Identify which cell holds the provided text, then report its [X, Y] central coordinate. 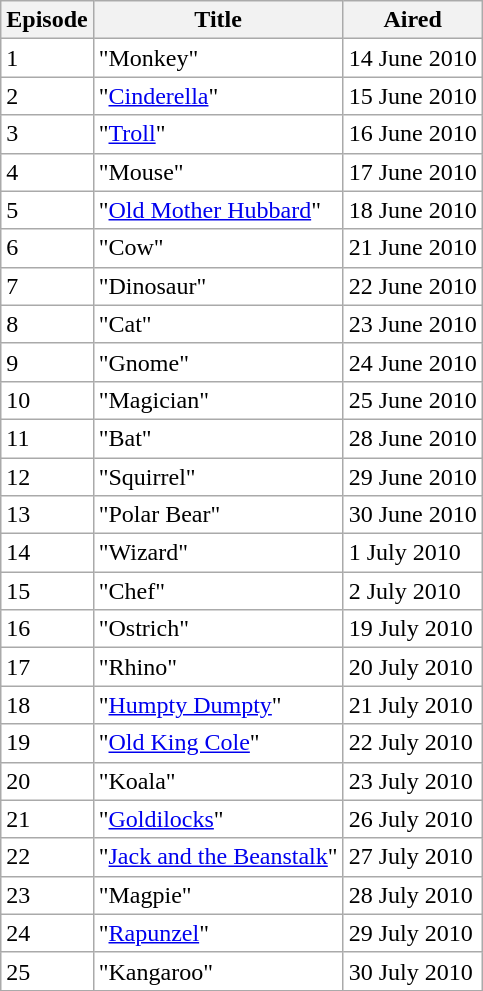
"Mouse" [218, 172]
25 June 2010 [412, 400]
Aired [412, 20]
26 July 2010 [412, 819]
25 [47, 971]
11 [47, 438]
17 [47, 667]
1 [47, 58]
21 July 2010 [412, 705]
"Rhino" [218, 667]
"Squirrel" [218, 477]
28 June 2010 [412, 438]
18 June 2010 [412, 210]
"Goldilocks" [218, 819]
"Polar Bear" [218, 515]
Episode [47, 20]
2 [47, 96]
"Cinderella" [218, 96]
20 July 2010 [412, 667]
7 [47, 286]
16 June 2010 [412, 134]
23 [47, 895]
"Bat" [218, 438]
"Kangaroo" [218, 971]
1 July 2010 [412, 553]
"Cat" [218, 324]
Title [218, 20]
8 [47, 324]
21 [47, 819]
"Old Mother Hubbard" [218, 210]
"Jack and the Beanstalk" [218, 857]
30 June 2010 [412, 515]
"Humpty Dumpty" [218, 705]
"Old King Cole" [218, 743]
"Koala" [218, 781]
18 [47, 705]
"Monkey" [218, 58]
13 [47, 515]
"Magician" [218, 400]
2 July 2010 [412, 591]
17 June 2010 [412, 172]
5 [47, 210]
19 [47, 743]
22 July 2010 [412, 743]
"Chef" [218, 591]
9 [47, 362]
3 [47, 134]
20 [47, 781]
"Cow" [218, 248]
"Gnome" [218, 362]
29 June 2010 [412, 477]
"Troll" [218, 134]
"Ostrich" [218, 629]
22 June 2010 [412, 286]
14 [47, 553]
"Wizard" [218, 553]
"Dinosaur" [218, 286]
6 [47, 248]
29 July 2010 [412, 933]
14 June 2010 [412, 58]
23 June 2010 [412, 324]
4 [47, 172]
15 [47, 591]
27 July 2010 [412, 857]
"Rapunzel" [218, 933]
28 July 2010 [412, 895]
30 July 2010 [412, 971]
16 [47, 629]
15 June 2010 [412, 96]
19 July 2010 [412, 629]
24 [47, 933]
12 [47, 477]
10 [47, 400]
21 June 2010 [412, 248]
24 June 2010 [412, 362]
23 July 2010 [412, 781]
"Magpie" [218, 895]
22 [47, 857]
